Extract the [x, y] coordinate from the center of the cell holding the provided text.  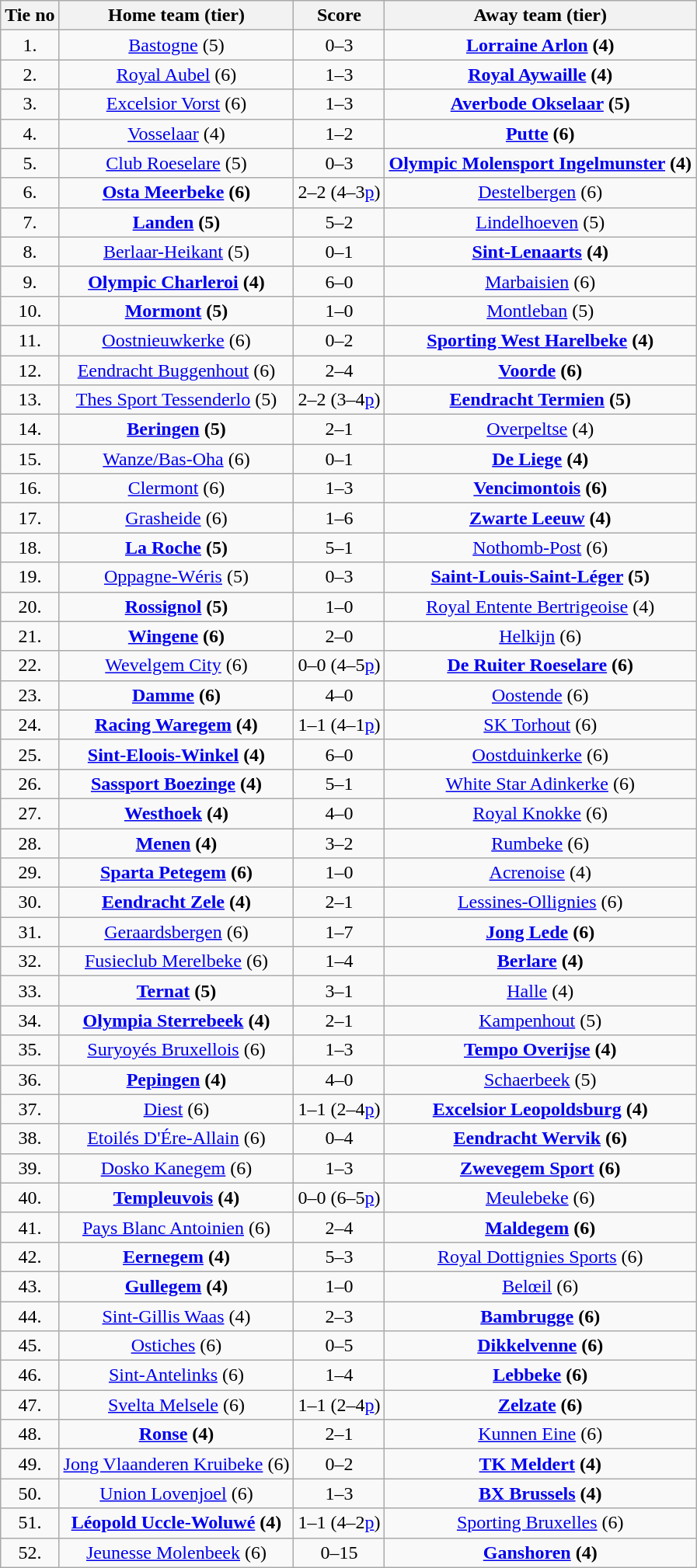
Gullegem (4) [176, 1286]
Geraardsbergen (6) [176, 932]
Acrenoise (4) [541, 873]
Ternat (5) [176, 991]
2–3 [339, 1316]
2. [30, 75]
11. [30, 340]
4. [30, 134]
Wanze/Bas-Oha (6) [176, 459]
Landen (5) [176, 222]
0–15 [339, 1552]
52. [30, 1552]
Lindelhoeven (5) [541, 222]
Sint-Eloois-Winkel (4) [176, 754]
48. [30, 1434]
0–0 (4–5p) [339, 666]
43. [30, 1286]
Oppagne-Wéris (5) [176, 577]
Royal Aubel (6) [176, 75]
Thes Sport Tessenderlo (5) [176, 400]
Léopold Uccle-Woluwé (4) [176, 1523]
Meulebeke (6) [541, 1198]
Sint-Gillis Waas (4) [176, 1316]
Vencimontois (6) [541, 488]
Lorraine Arlon (4) [541, 45]
Oostende (6) [541, 695]
Overpeltse (4) [541, 429]
Jeunesse Molenbeek (6) [176, 1552]
0–0 (6–5p) [339, 1198]
Ostiches (6) [176, 1346]
35. [30, 1050]
1. [30, 45]
Fusieclub Merelbeke (6) [176, 961]
Eendracht Wervik (6) [541, 1139]
Royal Knokke (6) [541, 813]
10. [30, 311]
Pepingen (4) [176, 1080]
White Star Adinkerke (6) [541, 784]
1–6 [339, 518]
50. [30, 1493]
25. [30, 754]
Putte (6) [541, 134]
Destelbergen (6) [541, 193]
21. [30, 636]
6. [30, 193]
Eernegem (4) [176, 1257]
Schaerbeek (5) [541, 1080]
Bambrugge (6) [541, 1316]
Dosko Kanegem (6) [176, 1168]
Sint-Lenaarts (4) [541, 252]
Pays Blanc Antoinien (6) [176, 1227]
Damme (6) [176, 695]
Wingene (6) [176, 636]
Bastogne (5) [176, 45]
Zelzate (6) [541, 1405]
Eendracht Buggenhout (6) [176, 370]
Averbode Okselaar (5) [541, 104]
30. [30, 902]
Olympia Sterrebeek (4) [176, 1020]
0–4 [339, 1139]
Maldegem (6) [541, 1227]
TK Meldert (4) [541, 1464]
3–2 [339, 843]
3. [30, 104]
Jong Vlaanderen Kruibeke (6) [176, 1464]
De Liege (4) [541, 459]
Eendracht Zele (4) [176, 902]
Zwarte Leeuw (4) [541, 518]
22. [30, 666]
3–1 [339, 991]
44. [30, 1316]
Marbaisien (6) [541, 281]
5–2 [339, 222]
51. [30, 1523]
Ganshoren (4) [541, 1552]
28. [30, 843]
5. [30, 163]
Jong Lede (6) [541, 932]
La Roche (5) [176, 548]
Voorde (6) [541, 370]
Sparta Petegem (6) [176, 873]
49. [30, 1464]
Nothomb-Post (6) [541, 548]
Clermont (6) [176, 488]
Rumbeke (6) [541, 843]
1–1 (4–1p) [339, 725]
Lebbeke (6) [541, 1375]
Halle (4) [541, 991]
Club Roeselare (5) [176, 163]
40. [30, 1198]
36. [30, 1080]
Excelsior Leopoldsburg (4) [541, 1109]
34. [30, 1020]
Zwevegem Sport (6) [541, 1168]
Home team (tier) [176, 16]
15. [30, 459]
Sassport Boezinge (4) [176, 784]
31. [30, 932]
Osta Meerbeke (6) [176, 193]
1–1 (4–2p) [339, 1523]
Royal Aywaille (4) [541, 75]
Beringen (5) [176, 429]
Tempo Overijse (4) [541, 1050]
2–0 [339, 636]
Wevelgem City (6) [176, 666]
17. [30, 518]
Ronse (4) [176, 1434]
Helkijn (6) [541, 636]
29. [30, 873]
Berlaar-Heikant (5) [176, 252]
Racing Waregem (4) [176, 725]
23. [30, 695]
2–2 (3–4p) [339, 400]
Royal Dottignies Sports (6) [541, 1257]
Sint-Antelinks (6) [176, 1375]
1–7 [339, 932]
47. [30, 1405]
Away team (tier) [541, 16]
Svelta Melsele (6) [176, 1405]
SK Torhout (6) [541, 725]
Kunnen Eine (6) [541, 1434]
9. [30, 281]
Etoilés D'Ére-Allain (6) [176, 1139]
Union Lovenjoel (6) [176, 1493]
Olympic Charleroi (4) [176, 281]
5–3 [339, 1257]
Berlare (4) [541, 961]
0–5 [339, 1346]
7. [30, 222]
Oostduinkerke (6) [541, 754]
Eendracht Termien (5) [541, 400]
Dikkelvenne (6) [541, 1346]
33. [30, 991]
20. [30, 607]
Suryoyés Bruxellois (6) [176, 1050]
32. [30, 961]
2–2 (4–3p) [339, 193]
18. [30, 548]
8. [30, 252]
27. [30, 813]
Westhoek (4) [176, 813]
Belœil (6) [541, 1286]
12. [30, 370]
39. [30, 1168]
14. [30, 429]
Excelsior Vorst (6) [176, 104]
Templeuvois (4) [176, 1198]
16. [30, 488]
Grasheide (6) [176, 518]
Diest (6) [176, 1109]
Montleban (5) [541, 311]
Oostnieuwkerke (6) [176, 340]
19. [30, 577]
Sporting Bruxelles (6) [541, 1523]
Royal Entente Bertrigeoise (4) [541, 607]
24. [30, 725]
Vosselaar (4) [176, 134]
Tie no [30, 16]
BX Brussels (4) [541, 1493]
1–2 [339, 134]
De Ruiter Roeselare (6) [541, 666]
45. [30, 1346]
Sporting West Harelbeke (4) [541, 340]
Menen (4) [176, 843]
13. [30, 400]
26. [30, 784]
Rossignol (5) [176, 607]
Saint-Louis-Saint-Léger (5) [541, 577]
Olympic Molensport Ingelmunster (4) [541, 163]
Score [339, 16]
Kampenhout (5) [541, 1020]
46. [30, 1375]
42. [30, 1257]
41. [30, 1227]
Lessines-Ollignies (6) [541, 902]
37. [30, 1109]
38. [30, 1139]
Mormont (5) [176, 311]
